Output the (x, y) coordinate of the center of the cell containing the given text.  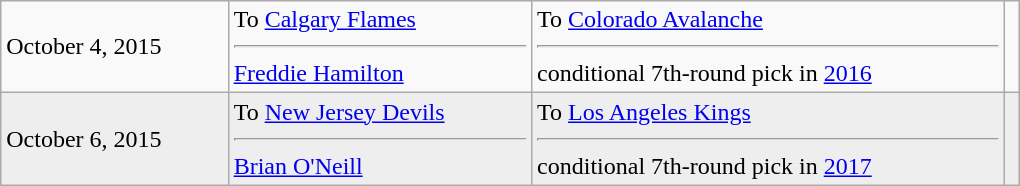
To New Jersey Devils Brian O'Neill (380, 139)
To Colorado Avalanche conditional 7th-round pick in 2016 (768, 47)
To Los Angeles Kings conditional 7th-round pick in 2017 (768, 139)
October 4, 2015 (114, 47)
October 6, 2015 (114, 139)
To Calgary Flames Freddie Hamilton (380, 47)
